Search for the cell housing the specified text and yield its [X, Y] center coordinate. 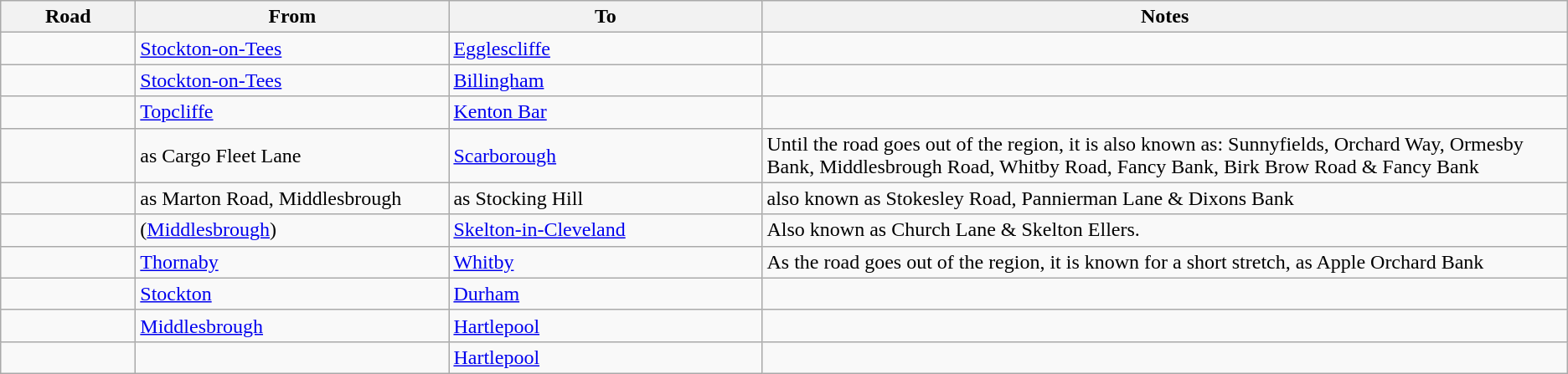
From [292, 17]
Also known as Church Lane & Skelton Ellers. [1164, 230]
Durham [606, 294]
also known as Stokesley Road, Pannierman Lane & Dixons Bank [1164, 198]
as Marton Road, Middlesbrough [292, 198]
Middlesbrough [292, 325]
as Cargo Fleet Lane [292, 156]
As the road goes out of the region, it is known for a short stretch, as Apple Orchard Bank [1164, 262]
Stockton [292, 294]
Road [69, 17]
Thornaby [292, 262]
Notes [1164, 17]
Scarborough [606, 156]
Billingham [606, 80]
Egglescliffe [606, 49]
Topcliffe [292, 112]
Kenton Bar [606, 112]
(Middlesbrough) [292, 230]
Whitby [606, 262]
as Stocking Hill [606, 198]
Skelton-in-Cleveland [606, 230]
To [606, 17]
